Locate the cell with the specified text and output its [x, y] center coordinate. 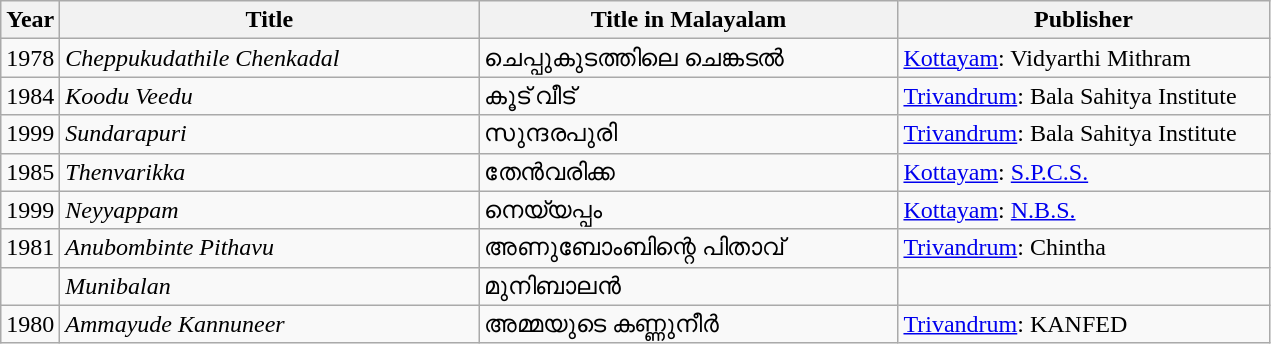
കൂട് വീട് [688, 96]
സുന്ദരപുരി [688, 134]
Trivandrum: KANFED [1084, 324]
Publisher [1084, 20]
Anubombinte Pithavu [270, 248]
തേന്‍വരിക്ക [688, 172]
Title in Malayalam [688, 20]
ചെപ്പുകുടത്തിലെ ചെങ്കടല്‍ [688, 58]
Kottayam: N.B.S. [1084, 210]
അണുബോംബിന്റെ പിതാവ് [688, 248]
അമ്മയുടെ കണ്ണുനീര്‍ [688, 324]
Neyyappam [270, 210]
Koodu Veedu [270, 96]
Ammayude Kannuneer [270, 324]
Cheppukudathile Chenkadal [270, 58]
1980 [30, 324]
1984 [30, 96]
1985 [30, 172]
Kottayam: S.P.C.S. [1084, 172]
Munibalan [270, 286]
Year [30, 20]
Thenvarikka [270, 172]
നെയ്യപ്പം [688, 210]
Title [270, 20]
1981 [30, 248]
Trivandrum: Chintha [1084, 248]
മുനിബാലന്‍ [688, 286]
1978 [30, 58]
Kottayam: Vidyarthi Mithram [1084, 58]
Sundarapuri [270, 134]
